Locate the cell with the specified text and output its [X, Y] center coordinate. 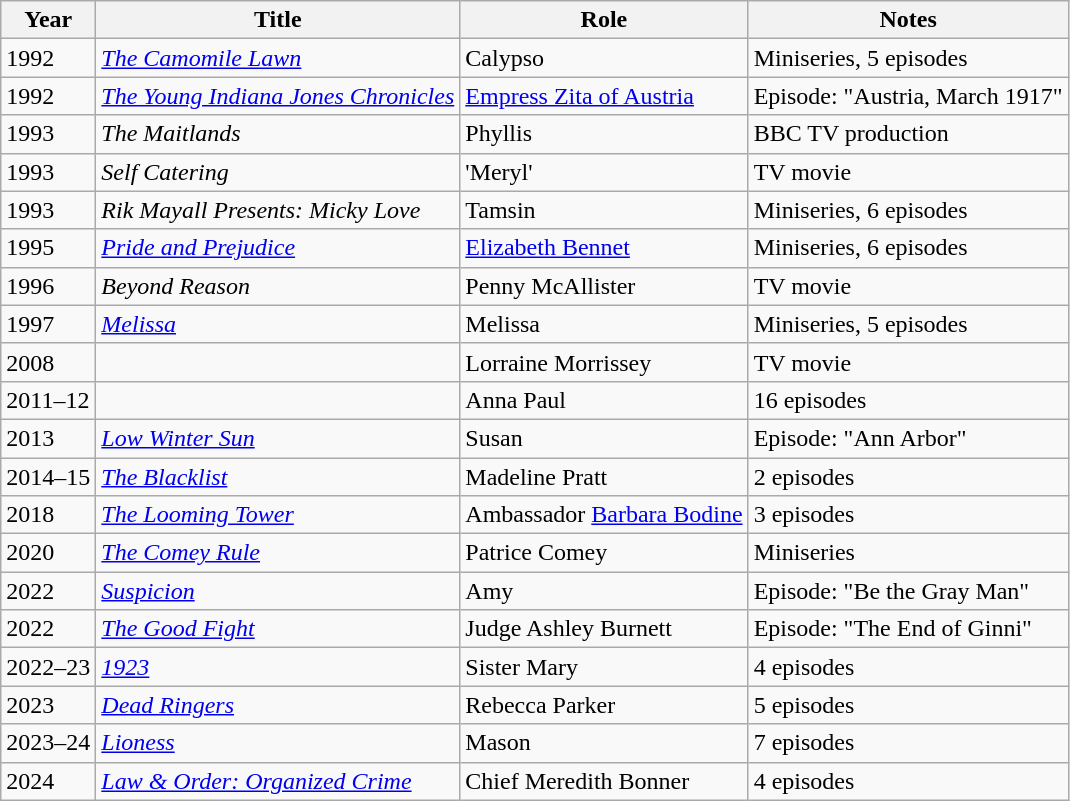
2013 [48, 438]
2008 [48, 362]
2014–15 [48, 477]
2020 [48, 553]
Beyond Reason [278, 286]
Patrice Comey [604, 553]
Year [48, 20]
Title [278, 20]
1923 [278, 667]
Empress Zita of Austria [604, 96]
Episode: "Be the Gray Man" [908, 591]
Mason [604, 743]
2023–24 [48, 743]
Lorraine Morrissey [604, 362]
Rik Mayall Presents: Micky Love [278, 210]
2024 [48, 781]
Pride and Prejudice [278, 248]
Chief Meredith Bonner [604, 781]
16 episodes [908, 400]
2011–12 [48, 400]
3 episodes [908, 515]
Phyllis [604, 134]
2022–23 [48, 667]
5 episodes [908, 705]
Lioness [278, 743]
The Good Fight [278, 629]
Sister Mary [604, 667]
Suspicion [278, 591]
Anna Paul [604, 400]
Law & Order: Organized Crime [278, 781]
Amy [604, 591]
Miniseries [908, 553]
Episode: "Austria, March 1917" [908, 96]
Calypso [604, 58]
Low Winter Sun [278, 438]
1995 [48, 248]
Susan [604, 438]
2023 [48, 705]
Rebecca Parker [604, 705]
BBC TV production [908, 134]
Penny McAllister [604, 286]
Tamsin [604, 210]
Notes [908, 20]
Ambassador Barbara Bodine [604, 515]
Dead Ringers [278, 705]
The Maitlands [278, 134]
1996 [48, 286]
Role [604, 20]
The Camomile Lawn [278, 58]
Episode: "Ann Arbor" [908, 438]
The Young Indiana Jones Chronicles [278, 96]
Elizabeth Bennet [604, 248]
2 episodes [908, 477]
Episode: "The End of Ginni" [908, 629]
Self Catering [278, 172]
1997 [48, 324]
'Meryl' [604, 172]
2018 [48, 515]
The Looming Tower [278, 515]
Madeline Pratt [604, 477]
The Blacklist [278, 477]
Judge Ashley Burnett [604, 629]
The Comey Rule [278, 553]
7 episodes [908, 743]
